Detect which cell encompasses the target text, then output its [X, Y] center coordinate. 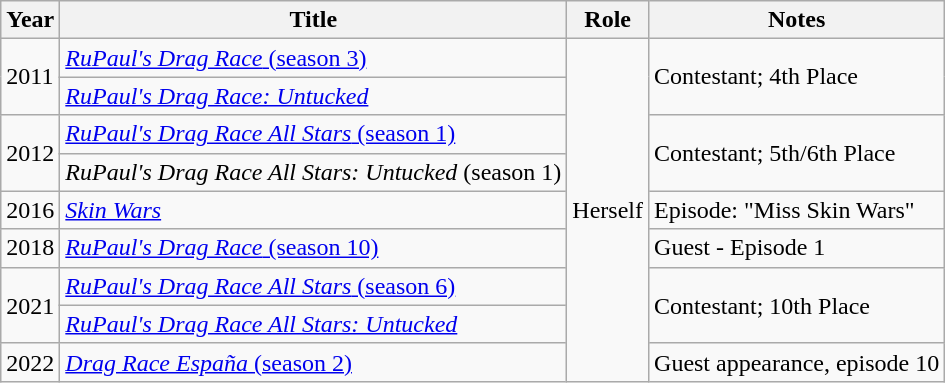
RuPaul's Drag Race All Stars (season 1) [314, 134]
Contestant; 10th Place [797, 305]
RuPaul's Drag Race All Stars: Untucked (season 1) [314, 172]
RuPaul's Drag Race (season 10) [314, 248]
RuPaul's Drag Race: Untucked [314, 96]
2021 [30, 305]
Title [314, 20]
Herself [608, 210]
Contestant; 4th Place [797, 77]
Year [30, 20]
Contestant; 5th/6th Place [797, 153]
Drag Race España (season 2) [314, 362]
Notes [797, 20]
Role [608, 20]
2011 [30, 77]
2016 [30, 210]
2022 [30, 362]
Guest - Episode 1 [797, 248]
RuPaul's Drag Race All Stars: Untucked [314, 324]
2018 [30, 248]
Episode: "Miss Skin Wars" [797, 210]
Guest appearance, episode 10 [797, 362]
RuPaul's Drag Race All Stars (season 6) [314, 286]
2012 [30, 153]
RuPaul's Drag Race (season 3) [314, 58]
Skin Wars [314, 210]
